Search for the cell housing the specified text and yield its (x, y) center coordinate. 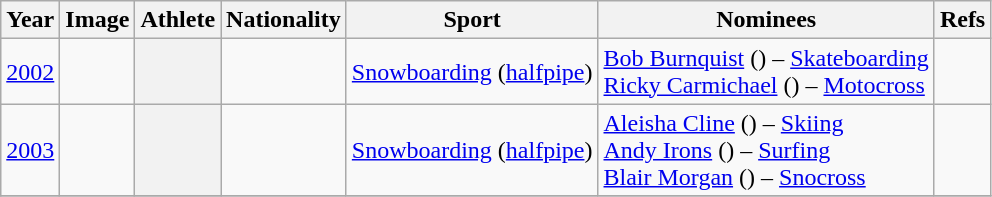
Nominees (766, 20)
Bob Burnquist () – SkateboardingRicky Carmichael () – Motocross (766, 72)
Athlete (178, 20)
2002 (30, 72)
Nationality (284, 20)
2003 (30, 150)
Image (98, 20)
Year (30, 20)
Sport (472, 20)
Aleisha Cline () – SkiingAndy Irons () – SurfingBlair Morgan () – Snocross (766, 150)
Refs (962, 20)
